From the cell containing the given text, extract its center point as [X, Y] coordinate. 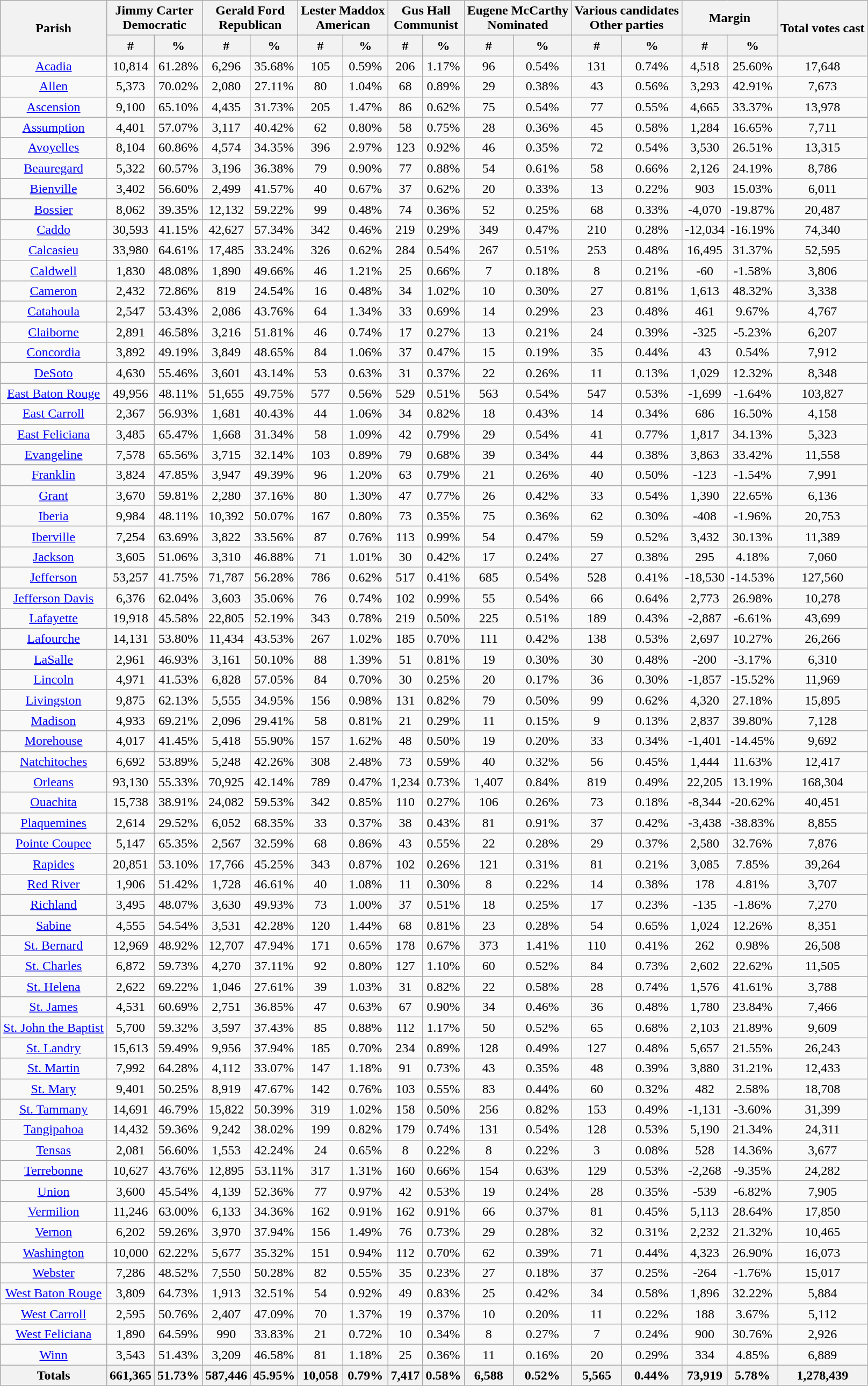
2.97% [365, 148]
0.87% [365, 864]
26,508 [823, 946]
1,024 [705, 925]
62.04% [178, 598]
Terrebonne [54, 1170]
7,876 [823, 843]
Avoyelles [54, 148]
334 [705, 1355]
7,711 [823, 127]
46.93% [178, 659]
2,081 [130, 1150]
36.38% [274, 168]
32.22% [752, 1294]
-14.53% [752, 577]
22.62% [752, 966]
42.14% [274, 782]
113 [405, 536]
60.57% [178, 168]
Grant [54, 495]
32.76% [752, 843]
14,131 [130, 639]
6,136 [823, 495]
786 [321, 577]
3,531 [227, 925]
West Baton Rouge [54, 1294]
48.32% [752, 291]
121 [489, 864]
34.13% [752, 434]
1,234 [405, 782]
2,961 [130, 659]
Various candidatesOther parties [627, 18]
Parish [54, 28]
55.90% [274, 741]
3,707 [823, 884]
1,817 [705, 434]
45.95% [274, 1375]
11,558 [823, 455]
17,766 [227, 864]
1,444 [705, 762]
-6.82% [752, 1191]
49 [405, 1294]
Catahoula [54, 312]
-325 [705, 332]
East Baton Rouge [54, 393]
-18,530 [705, 577]
32.14% [274, 455]
5,248 [227, 762]
396 [321, 148]
1,613 [705, 291]
East Feliciana [54, 434]
167 [321, 516]
68.35% [274, 823]
48.07% [178, 904]
16,073 [823, 1253]
105 [321, 66]
59.32% [178, 1028]
14,691 [130, 1109]
2,837 [705, 721]
9.67% [752, 312]
50.10% [274, 659]
11,434 [227, 639]
147 [321, 1068]
4,531 [130, 1007]
-3.17% [752, 659]
48.08% [178, 270]
LaSalle [54, 659]
6,052 [227, 823]
11.63% [752, 762]
4.85% [752, 1355]
2,697 [705, 639]
1.41% [542, 946]
11,389 [823, 536]
22,805 [227, 619]
4,518 [705, 66]
16,495 [705, 250]
2,367 [130, 414]
2,280 [227, 495]
9,242 [227, 1130]
3,161 [227, 659]
45.54% [178, 1191]
-38.83% [752, 823]
3,530 [705, 148]
3,310 [227, 557]
3,670 [130, 495]
8,062 [130, 209]
51.06% [178, 557]
11,505 [823, 966]
93,130 [130, 782]
256 [489, 1109]
47.67% [274, 1089]
3,485 [130, 434]
53.80% [178, 639]
3,601 [227, 373]
3,543 [130, 1355]
3.67% [752, 1314]
317 [321, 1170]
40.42% [274, 127]
53.89% [178, 762]
3,863 [705, 455]
308 [321, 762]
Washington [54, 1253]
22.65% [752, 495]
3,947 [227, 475]
21.32% [752, 1232]
31.34% [274, 434]
Gerald FordRepublican [250, 18]
2,232 [705, 1232]
2,547 [130, 312]
0.83% [444, 1294]
685 [489, 577]
St. Martin [54, 1068]
Webster [54, 1273]
7.85% [752, 864]
13,315 [823, 148]
5,565 [597, 1375]
33.56% [274, 536]
17,648 [823, 66]
153 [597, 1109]
-4,070 [705, 209]
Eugene McCarthyNominated [518, 18]
Lester MaddoxAmerican [343, 18]
8,351 [823, 925]
1.10% [444, 966]
103,827 [823, 393]
26,243 [823, 1048]
41 [597, 434]
40.43% [274, 414]
49,956 [130, 393]
49.66% [274, 270]
15,613 [130, 1048]
41.61% [752, 987]
1.21% [365, 270]
38 [405, 823]
5,418 [227, 741]
2,567 [227, 843]
16.50% [752, 414]
563 [489, 393]
3,432 [705, 536]
51 [405, 659]
3,822 [227, 536]
Livingston [54, 700]
1.00% [365, 904]
-1,131 [705, 1109]
46.79% [178, 1109]
Totals [54, 1375]
1.30% [365, 495]
3,293 [705, 87]
-1.86% [752, 904]
Caldwell [54, 270]
4,139 [227, 1191]
Total votes cast [823, 28]
59.73% [178, 966]
1,553 [227, 1150]
St. Charles [54, 966]
35.68% [274, 66]
30.76% [752, 1334]
46.88% [274, 557]
15,017 [823, 1273]
1.09% [365, 434]
10,465 [823, 1232]
225 [489, 619]
15 [489, 353]
St. John the Baptist [54, 1028]
56 [597, 762]
903 [705, 189]
9,956 [227, 1048]
63 [405, 475]
4,574 [227, 148]
3,600 [130, 1191]
1,681 [227, 414]
2,891 [130, 332]
51,655 [227, 393]
7,270 [823, 904]
64.59% [178, 1334]
1,284 [705, 127]
205 [321, 107]
57.05% [274, 680]
7,417 [405, 1375]
41.45% [178, 741]
-3.60% [752, 1109]
661,365 [130, 1375]
482 [705, 1089]
7,912 [823, 353]
St. Mary [54, 1089]
45.58% [178, 619]
3,630 [227, 904]
-408 [705, 516]
2,499 [227, 189]
547 [597, 393]
284 [405, 250]
35.32% [274, 1253]
69.21% [178, 721]
Margin [729, 18]
3,806 [823, 270]
15,895 [823, 700]
789 [321, 782]
-60 [705, 270]
6,588 [489, 1375]
7,673 [823, 87]
2,103 [705, 1028]
15,738 [130, 802]
41.75% [178, 577]
56.93% [178, 414]
990 [227, 1334]
St. James [54, 1007]
West Carroll [54, 1314]
3,209 [227, 1355]
6,207 [823, 332]
3,892 [130, 353]
1.37% [365, 1314]
8,919 [227, 1089]
30,593 [130, 229]
295 [705, 557]
120 [321, 925]
2,595 [130, 1314]
7,905 [823, 1191]
51.81% [274, 332]
1.08% [365, 884]
1.01% [365, 557]
7,286 [130, 1273]
42,627 [227, 229]
4,320 [705, 700]
1,906 [130, 884]
-20.62% [752, 802]
0.08% [652, 1150]
5,113 [705, 1211]
20,753 [823, 516]
72.86% [178, 291]
-8,344 [705, 802]
Iberville [54, 536]
3,085 [705, 864]
5,700 [130, 1028]
-1.64% [752, 393]
6,376 [130, 598]
Concordia [54, 353]
33.37% [752, 107]
3,605 [130, 557]
69.22% [178, 987]
59.53% [274, 802]
5,190 [705, 1130]
189 [597, 619]
St. Helena [54, 987]
138 [597, 639]
39,264 [823, 864]
5,657 [705, 1048]
17,485 [227, 250]
577 [321, 393]
59.22% [274, 209]
27.61% [274, 987]
25.60% [752, 66]
1,029 [705, 373]
326 [321, 250]
26,266 [823, 639]
Sabine [54, 925]
26.90% [752, 1253]
48.65% [274, 353]
65 [597, 1028]
8,104 [130, 148]
Bienville [54, 189]
9,100 [130, 107]
1,278,439 [823, 1375]
0.78% [365, 619]
7,991 [823, 475]
29.41% [274, 721]
Iberia [54, 516]
36.85% [274, 1007]
85 [321, 1028]
1.62% [365, 741]
111 [489, 639]
Union [54, 1191]
1,780 [705, 1007]
35.06% [274, 598]
5.78% [752, 1375]
59.26% [178, 1232]
64.73% [178, 1294]
57.07% [178, 127]
37.16% [274, 495]
Bossier [54, 209]
8,348 [823, 373]
5,555 [227, 700]
2,614 [130, 823]
4,630 [130, 373]
Richland [54, 904]
Jimmy CarterDemocratic [154, 18]
253 [597, 250]
1,407 [489, 782]
37.11% [274, 966]
6,011 [823, 189]
49.19% [178, 353]
0.86% [365, 843]
210 [597, 229]
1.49% [365, 1232]
24,082 [227, 802]
Allen [54, 87]
319 [321, 1109]
73,919 [705, 1375]
50.07% [274, 516]
-6.61% [752, 619]
1.44% [365, 925]
5,147 [130, 843]
-1.54% [752, 475]
20,851 [130, 864]
234 [405, 1048]
4,971 [130, 680]
6,202 [130, 1232]
38.91% [178, 802]
3,495 [130, 904]
53.10% [178, 864]
15,822 [227, 1109]
Winn [54, 1355]
1.03% [365, 987]
24.54% [274, 291]
0.64% [652, 598]
373 [489, 946]
154 [489, 1170]
Franklin [54, 475]
0.69% [444, 312]
6,296 [227, 66]
2,080 [227, 87]
32 [597, 1232]
12.32% [752, 373]
2.58% [752, 1089]
7,578 [130, 455]
1,576 [705, 987]
3,824 [130, 475]
0.16% [542, 1355]
46.61% [274, 884]
6,828 [227, 680]
56.28% [274, 577]
188 [705, 1314]
2,751 [227, 1007]
5,884 [823, 1294]
Morehouse [54, 741]
4,555 [130, 925]
9 [597, 721]
41.15% [178, 229]
686 [705, 414]
12,969 [130, 946]
179 [405, 1130]
47.85% [178, 475]
-3,438 [705, 823]
Caddo [54, 229]
4,665 [705, 107]
3,677 [823, 1150]
4,933 [130, 721]
-5.23% [752, 332]
10,000 [130, 1253]
Pointe Coupee [54, 843]
0.72% [365, 1334]
24.19% [752, 168]
42.28% [274, 925]
74,340 [823, 229]
53,257 [130, 577]
-19.87% [752, 209]
14.36% [752, 1150]
3,196 [227, 168]
13,978 [823, 107]
0.85% [365, 802]
-1,699 [705, 393]
Assumption [54, 127]
45 [597, 127]
51.42% [178, 884]
38.02% [274, 1130]
88 [321, 659]
-2,887 [705, 619]
3,715 [227, 455]
Evangeline [54, 455]
43.14% [274, 373]
50 [489, 1028]
33,980 [130, 250]
461 [705, 312]
91 [405, 1068]
Jackson [54, 557]
1,046 [227, 987]
62.22% [178, 1253]
50.28% [274, 1273]
6,889 [823, 1355]
4,112 [227, 1068]
Vernon [54, 1232]
2.48% [365, 762]
8,786 [823, 168]
12,433 [823, 1068]
1.39% [365, 659]
47.09% [274, 1314]
2,096 [227, 721]
10.27% [752, 639]
-16.19% [752, 229]
41.57% [274, 189]
31,399 [823, 1109]
27.18% [752, 700]
52.36% [274, 1191]
59 [597, 536]
45.25% [274, 864]
34.36% [274, 1211]
52.19% [274, 619]
23.84% [752, 1007]
12.26% [752, 925]
12,132 [227, 209]
32.59% [274, 843]
53.11% [274, 1170]
0.17% [542, 680]
86 [405, 107]
7,060 [823, 557]
-264 [705, 1273]
9,984 [130, 516]
Calcasieu [54, 250]
51.73% [178, 1375]
1,913 [227, 1294]
70,925 [227, 782]
5,373 [130, 87]
62.13% [178, 700]
529 [405, 393]
3,880 [705, 1068]
Tensas [54, 1150]
55.33% [178, 782]
0.97% [365, 1191]
1,668 [227, 434]
-123 [705, 475]
1,728 [227, 884]
15.03% [752, 189]
1.34% [365, 312]
2,086 [227, 312]
123 [405, 148]
11,246 [130, 1211]
21.89% [752, 1028]
Lafourche [54, 639]
57.34% [274, 229]
5,323 [823, 434]
72 [597, 148]
Natchitoches [54, 762]
30.13% [752, 536]
0.84% [542, 782]
East Carroll [54, 414]
12,417 [823, 762]
5,112 [823, 1314]
-135 [705, 904]
33.42% [752, 455]
St. Landry [54, 1048]
171 [321, 946]
4.18% [752, 557]
160 [405, 1170]
53 [321, 373]
349 [489, 229]
49.93% [274, 904]
55.46% [178, 373]
-15.52% [752, 680]
41.53% [178, 680]
49.75% [274, 393]
11,969 [823, 680]
900 [705, 1334]
29.52% [178, 823]
10,392 [227, 516]
24,311 [823, 1130]
16.65% [752, 127]
64.61% [178, 250]
18,708 [823, 1089]
65.35% [178, 843]
0.94% [365, 1253]
21.55% [752, 1048]
3,597 [227, 1028]
26.51% [752, 148]
31.21% [752, 1068]
48.92% [178, 946]
33.83% [274, 1334]
St. Bernard [54, 946]
3,970 [227, 1232]
0.75% [444, 127]
10,058 [321, 1375]
47.94% [274, 946]
Madison [54, 721]
Ouachita [54, 802]
127,560 [823, 577]
6,133 [227, 1211]
4,323 [705, 1253]
-14.45% [752, 741]
3,809 [130, 1294]
63.69% [178, 536]
DeSoto [54, 373]
Lincoln [54, 680]
50.39% [274, 1109]
61.28% [178, 66]
Beauregard [54, 168]
Vermilion [54, 1211]
2,622 [130, 987]
-200 [705, 659]
West Feliciana [54, 1334]
Orleans [54, 782]
4,158 [823, 414]
Jefferson [54, 577]
43.53% [274, 639]
34.95% [274, 700]
55 [489, 598]
5,322 [130, 168]
33.07% [274, 1068]
24,282 [823, 1170]
52 [489, 209]
3,117 [227, 127]
34.35% [274, 148]
Plaquemines [54, 823]
70.02% [178, 87]
-1,857 [705, 680]
42.91% [752, 87]
17,850 [823, 1211]
7,992 [130, 1068]
Acadia [54, 66]
-1,401 [705, 741]
Rapides [54, 864]
4.81% [752, 884]
4,401 [130, 127]
Tangipahoa [54, 1130]
59.81% [178, 495]
67 [405, 1007]
43,699 [823, 619]
26 [489, 495]
157 [321, 741]
6,692 [130, 762]
33.24% [274, 250]
0.19% [542, 353]
106 [489, 802]
22,205 [705, 782]
3,849 [227, 353]
51.43% [178, 1355]
-9.35% [752, 1170]
1,896 [705, 1294]
8,855 [823, 823]
83 [489, 1089]
142 [321, 1089]
168,304 [823, 782]
517 [405, 577]
9,875 [130, 700]
65.10% [178, 107]
60.69% [178, 1007]
39.35% [178, 209]
7,550 [227, 1273]
Cameron [54, 291]
82 [321, 1273]
6,872 [130, 966]
4,017 [130, 741]
48.52% [178, 1273]
-1.58% [752, 270]
53.43% [178, 312]
Red River [54, 884]
59.36% [178, 1130]
Ascension [54, 107]
3 [597, 1150]
54.54% [178, 925]
0.61% [542, 168]
3,603 [227, 598]
5,677 [227, 1253]
50.76% [178, 1314]
59.49% [178, 1048]
52,595 [823, 250]
65.56% [178, 455]
28.64% [752, 1211]
4,270 [227, 966]
Claiborne [54, 332]
1.20% [365, 475]
10,278 [823, 598]
4,767 [823, 312]
14,432 [130, 1130]
2,126 [705, 168]
12,895 [227, 1170]
74 [405, 209]
64 [321, 312]
42.26% [274, 762]
4,435 [227, 107]
27.11% [274, 87]
42.24% [274, 1150]
10,814 [130, 66]
3,338 [823, 291]
71,787 [227, 577]
21.34% [752, 1130]
65.47% [178, 434]
2,407 [227, 1314]
13.19% [752, 782]
1.04% [365, 87]
49.39% [274, 475]
50.25% [178, 1089]
87 [321, 536]
37.43% [274, 1028]
92 [321, 966]
1,390 [705, 495]
0.15% [542, 721]
262 [705, 946]
32.51% [274, 1294]
40,451 [823, 802]
3,402 [130, 189]
19,918 [130, 619]
20,487 [823, 209]
39.80% [752, 721]
Gus HallCommunist [426, 18]
1,830 [130, 270]
64.28% [178, 1068]
9,401 [130, 1089]
7,128 [823, 721]
9,692 [823, 741]
2,773 [705, 598]
2,432 [130, 291]
7,466 [823, 1007]
587,446 [227, 1375]
70 [321, 1314]
206 [405, 66]
-1.96% [752, 516]
7,254 [130, 536]
1.31% [365, 1170]
1.47% [365, 107]
9,609 [823, 1028]
2,926 [823, 1334]
63.00% [178, 1211]
199 [321, 1130]
26.98% [752, 598]
Lafayette [54, 619]
6,310 [823, 659]
3,216 [227, 332]
158 [405, 1109]
-12,034 [705, 229]
St. Tammany [54, 1109]
Jefferson Davis [54, 598]
-1.76% [752, 1273]
3,788 [823, 987]
-539 [705, 1191]
31.73% [274, 107]
10,627 [130, 1170]
129 [597, 1170]
12,707 [227, 946]
16 [321, 291]
31.37% [752, 250]
2,602 [705, 966]
-2,268 [705, 1170]
2,580 [705, 843]
151 [321, 1253]
60.86% [178, 148]
